Detect which cell encompasses the target text, then output its [X, Y] center coordinate. 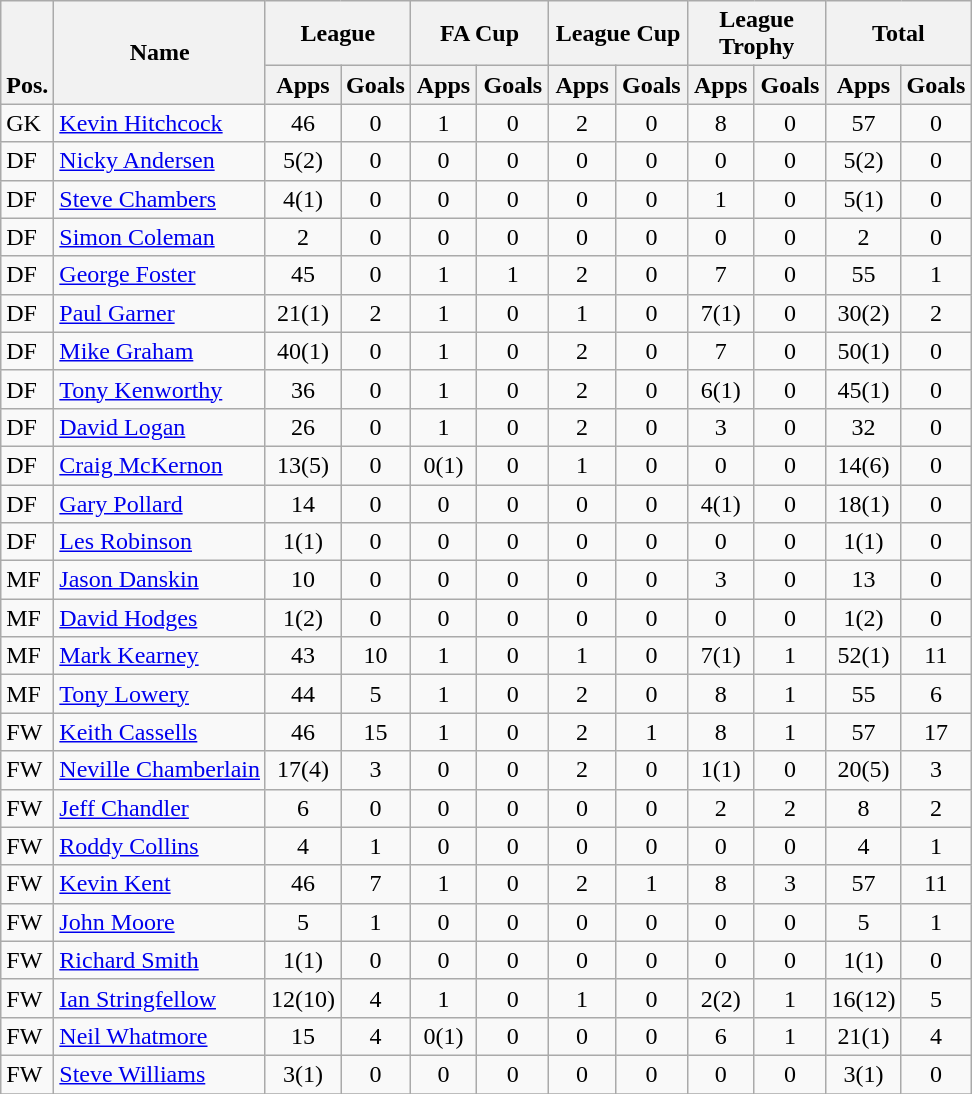
Simon Coleman [160, 237]
Roddy Collins [160, 846]
GK [28, 123]
Jeff Chandler [160, 808]
14 [302, 503]
Kevin Kent [160, 884]
2(2) [720, 998]
30(2) [864, 313]
13(5) [302, 465]
Neville Chamberlain [160, 770]
League Cup [618, 34]
13 [864, 580]
Steve Williams [160, 1074]
16(12) [864, 998]
18(1) [864, 503]
David Hodges [160, 618]
George Foster [160, 275]
Nicky Andersen [160, 161]
40(1) [302, 351]
12(10) [302, 998]
Neil Whatmore [160, 1036]
Les Robinson [160, 542]
32 [864, 427]
Kevin Hitchcock [160, 123]
Mike Graham [160, 351]
Gary Pollard [160, 503]
Total [898, 34]
26 [302, 427]
Tony Kenworthy [160, 389]
Paul Garner [160, 313]
50(1) [864, 351]
6(1) [720, 389]
43 [302, 656]
League Trophy [756, 34]
5(1) [864, 199]
Keith Cassells [160, 732]
Jason Danskin [160, 580]
Tony Lowery [160, 694]
Pos. [28, 52]
Steve Chambers [160, 199]
Richard Smith [160, 960]
Ian Stringfellow [160, 998]
FA Cup [480, 34]
52(1) [864, 656]
Mark Kearney [160, 656]
David Logan [160, 427]
36 [302, 389]
44 [302, 694]
45(1) [864, 389]
17(4) [302, 770]
John Moore [160, 922]
20(5) [864, 770]
Name [160, 52]
Craig McKernon [160, 465]
14(6) [864, 465]
17 [936, 732]
League [338, 34]
45 [302, 275]
